Find where the given text appears and provide that cell's center as (X, Y) coordinate. 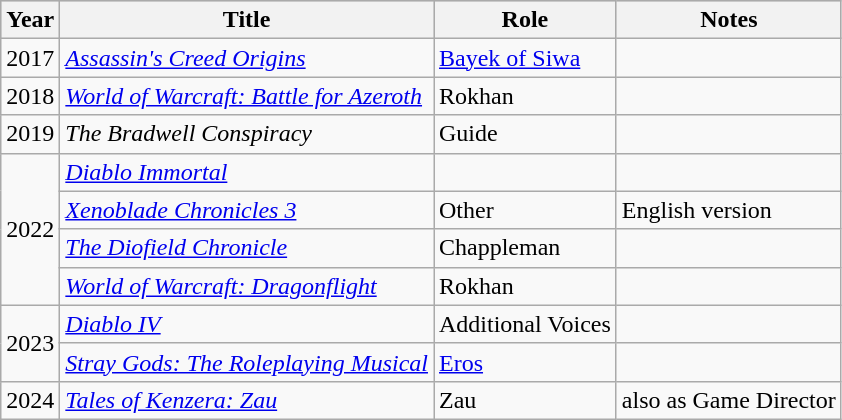
Title (247, 20)
Stray Gods: The Roleplaying Musical (247, 362)
Assassin's Creed Origins (247, 58)
English version (728, 210)
Other (526, 210)
Role (526, 20)
Eros (526, 362)
2024 (30, 400)
Tales of Kenzera: Zau (247, 400)
Year (30, 20)
also as Game Director (728, 400)
Guide (526, 134)
2017 (30, 58)
Chappleman (526, 248)
Diablo Immortal (247, 172)
Xenoblade Chronicles 3 (247, 210)
Additional Voices (526, 324)
2018 (30, 96)
The Bradwell Conspiracy (247, 134)
World of Warcraft: Dragonflight (247, 286)
2019 (30, 134)
Zau (526, 400)
The Diofield Chronicle (247, 248)
Notes (728, 20)
World of Warcraft: Battle for Azeroth (247, 96)
Diablo IV (247, 324)
Bayek of Siwa (526, 58)
2023 (30, 343)
2022 (30, 229)
